For the text-containing cell, return its midpoint in [x, y] coordinate format. 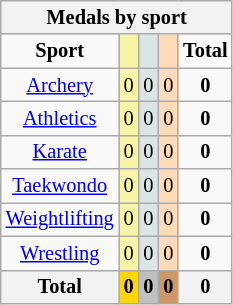
Karate [60, 152]
Medals by sport [117, 17]
Wrestling [60, 253]
Taekwondo [60, 186]
Weightlifting [60, 219]
Sport [60, 51]
Archery [60, 85]
Athletics [60, 118]
